From the cell containing the given text, extract its center point as [X, Y] coordinate. 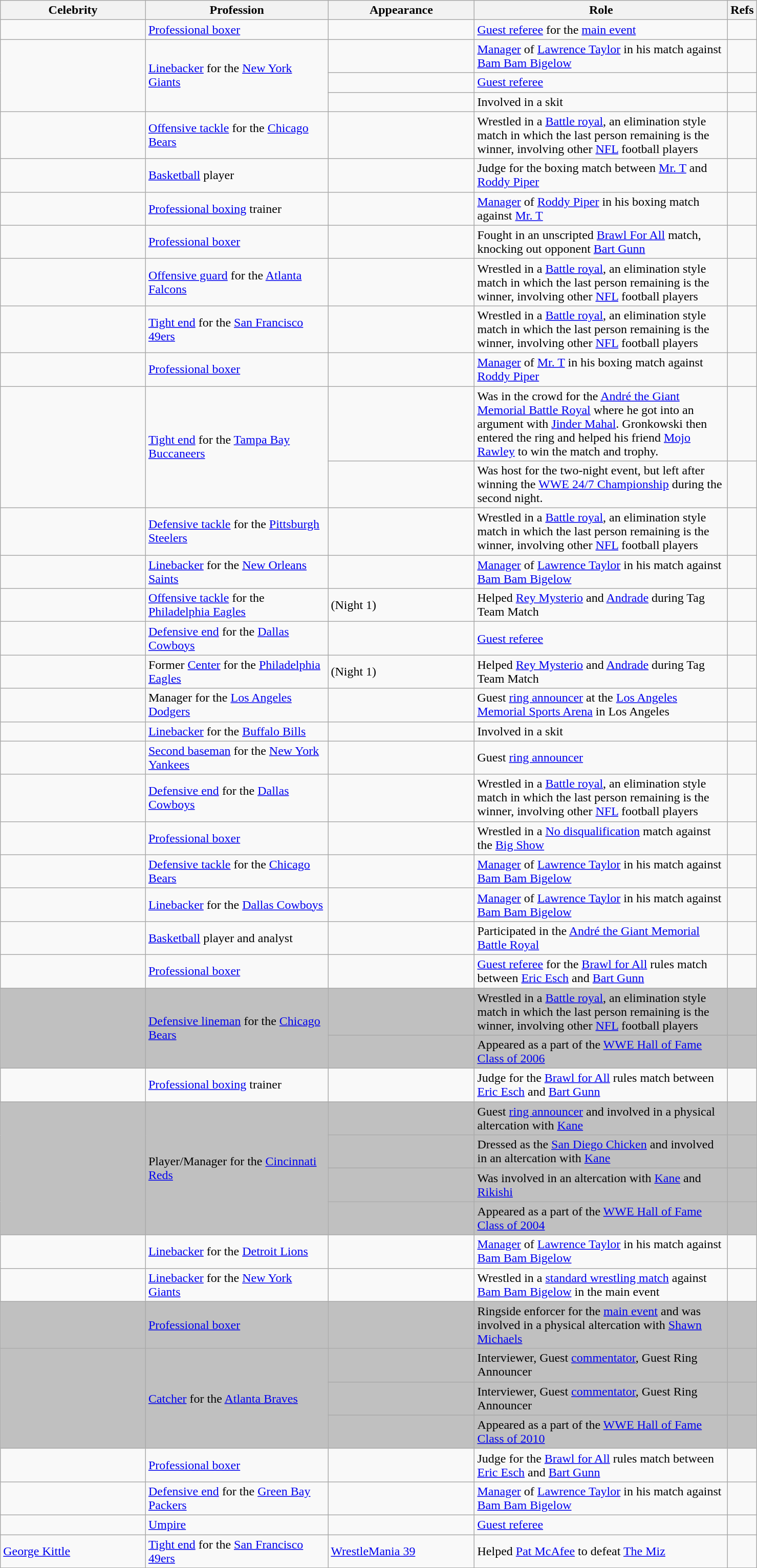
Defensive tackle for the Chicago Bears [236, 871]
Ringside enforcer for the main event and was involved in a physical altercation with Shawn Michaels [601, 1325]
Second baseman for the New York Yankees [236, 757]
Defensive end for the Green Bay Packers [236, 1498]
Defensive lineman for the Chicago Bears [236, 1028]
Linebacker for the Dallas Cowboys [236, 905]
Appeared as a part of the WWE Hall of Fame Class of 2006 [601, 1052]
Guest ring announcer at the Los Angeles Memorial Sports Arena in Los Angeles [601, 705]
Appeared as a part of the WWE Hall of Fame Class of 2010 [601, 1432]
Linebacker for the Buffalo Bills [236, 731]
Profession [236, 10]
Tight end for the Tampa Bay Buccaneers [236, 447]
Basketball player [236, 175]
Appearance [401, 10]
WrestleMania 39 [401, 1551]
Fought in an unscripted Brawl For All match, knocking out opponent Bart Gunn [601, 242]
Judge for the boxing match between Mr. T and Roddy Piper [601, 175]
Offensive guard for the Atlanta Falcons [236, 282]
Basketball player and analyst [236, 938]
Guest referee for the Brawl for All rules match between Eric Esch and Bart Gunn [601, 971]
Was involved in an altercation with Kane and Rikishi [601, 1185]
Was host for the two-night event, but left after winning the WWE 24/7 Championship during the second night. [601, 485]
Helped Pat McAfee to defeat The Miz [601, 1551]
Umpire [236, 1525]
Dressed as the San Diego Chicken and involved in an altercation with Kane [601, 1151]
Catcher for the Atlanta Braves [236, 1398]
Manager for the Los Angeles Dodgers [236, 705]
Guest referee for the main event [601, 30]
Guest ring announcer [601, 757]
Guest ring announcer and involved in a physical altercation with Kane [601, 1119]
Linebacker for the New Orleans Saints [236, 572]
Defensive tackle for the Pittsburgh Steelers [236, 532]
Wrestled in a No disqualification match against the Big Show [601, 838]
Player/Manager for the Cincinnati Reds [236, 1168]
Participated in the André the Giant Memorial Battle Royal [601, 938]
Role [601, 10]
Refs [742, 10]
Offensive tackle for the Chicago Bears [236, 135]
Manager of Mr. T in his boxing match against Roddy Piper [601, 369]
Manager of Roddy Piper in his boxing match against Mr. T [601, 209]
Former Center for the Philadelphia Eagles [236, 671]
Wrestled in a standard wrestling match against Bam Bam Bigelow in the main event [601, 1284]
Appeared as a part of the WWE Hall of Fame Class of 2004 [601, 1218]
Offensive tackle for the Philadelphia Eagles [236, 605]
George Kittle [73, 1551]
Celebrity [73, 10]
Linebacker for the Detroit Lions [236, 1252]
